Output the [X, Y] coordinate of the center of the cell containing the given text.  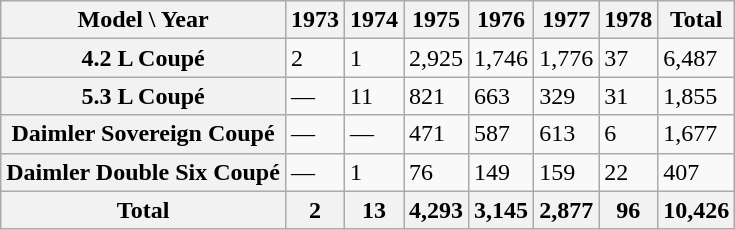
11 [374, 96]
2,877 [566, 210]
821 [436, 96]
1,855 [696, 96]
1,677 [696, 134]
5.3 L Coupé [144, 96]
613 [566, 134]
1977 [566, 20]
663 [502, 96]
Daimler Sovereign Coupé [144, 134]
3,145 [502, 210]
4,293 [436, 210]
329 [566, 96]
1,746 [502, 58]
149 [502, 172]
159 [566, 172]
Daimler Double Six Coupé [144, 172]
471 [436, 134]
4.2 L Coupé [144, 58]
1974 [374, 20]
22 [628, 172]
Model \ Year [144, 20]
6,487 [696, 58]
1976 [502, 20]
1973 [314, 20]
1975 [436, 20]
13 [374, 210]
1978 [628, 20]
76 [436, 172]
96 [628, 210]
2,925 [436, 58]
6 [628, 134]
37 [628, 58]
31 [628, 96]
407 [696, 172]
1,776 [566, 58]
10,426 [696, 210]
587 [502, 134]
